For the text-containing cell, return its midpoint in [x, y] coordinate format. 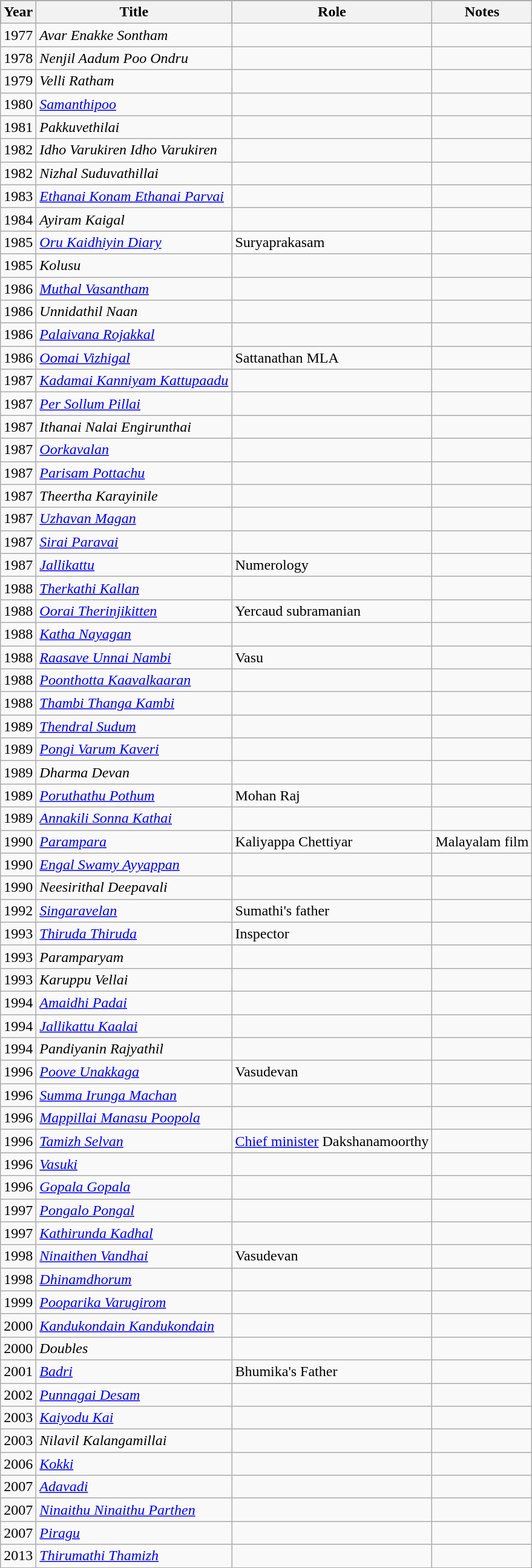
Inspector [332, 934]
Notes [482, 12]
1978 [18, 58]
1977 [18, 35]
Nenjil Aadum Poo Ondru [134, 58]
Piragu [134, 1533]
Neesirithal Deepavali [134, 888]
Malayalam film [482, 842]
Singaravelan [134, 911]
Paramparyam [134, 957]
Vasuki [134, 1164]
Poruthathu Pothum [134, 796]
Ninaithu Ninaithu Parthen [134, 1510]
1983 [18, 196]
Tamizh Selvan [134, 1141]
Vasu [332, 657]
Nilavil Kalangamillai [134, 1441]
Jallikattu [134, 565]
Ayiram Kaigal [134, 219]
Parampara [134, 842]
Pongi Varum Kaveri [134, 749]
Per Sollum Pillai [134, 404]
Chief minister Dakshanamoorthy [332, 1141]
Pandiyanin Rajyathil [134, 1049]
Kaiyodu Kai [134, 1418]
Avar Enakke Sontham [134, 35]
Suryaprakasam [332, 242]
Oomai Vizhigal [134, 358]
Kadamai Kanniyam Kattupaadu [134, 381]
Pakkuvethilai [134, 127]
Kolusu [134, 265]
Karuppu Vellai [134, 980]
Katha Nayagan [134, 634]
Thiruda Thiruda [134, 934]
Samanthipoo [134, 104]
Thambi Thanga Kambi [134, 703]
Ithanai Nalai Engirunthai [134, 427]
Velli Ratham [134, 81]
Uzhavan Magan [134, 519]
1999 [18, 1302]
Nizhal Suduvathillai [134, 173]
Idho Varukiren Idho Varukiren [134, 150]
Ninaithen Vandhai [134, 1256]
Annakili Sonna Kathai [134, 819]
Numerology [332, 565]
1981 [18, 127]
Palaivana Rojakkal [134, 335]
Gopala Gopala [134, 1187]
2001 [18, 1371]
Punnagai Desam [134, 1394]
Doubles [134, 1348]
1984 [18, 219]
Oorkavalan [134, 450]
Thendral Sudum [134, 726]
Engal Swamy Ayyappan [134, 865]
Raasave Unnai Nambi [134, 657]
Badri [134, 1371]
Theertha Karayinile [134, 496]
Role [332, 12]
2013 [18, 1556]
Kokki [134, 1464]
Muthal Vasantham [134, 289]
Thirumathi Thamizh [134, 1556]
Pooparika Varugirom [134, 1302]
Mohan Raj [332, 796]
Summa Irunga Machan [134, 1095]
Oru Kaidhiyin Diary [134, 242]
Dhinamdhorum [134, 1279]
Pongalo Pongal [134, 1210]
Sirai Paravai [134, 542]
Poonthotta Kaavalkaaran [134, 680]
Yercaud subramanian [332, 611]
Dharma Devan [134, 772]
Kathirunda Kadhal [134, 1233]
Kandukondain Kandukondain [134, 1325]
1980 [18, 104]
Year [18, 12]
Jallikattu Kaalai [134, 1026]
2006 [18, 1464]
Therkathi Kallan [134, 588]
Title [134, 12]
Sattanathan MLA [332, 358]
Mappillai Manasu Poopola [134, 1118]
Poove Unakkaga [134, 1072]
Bhumika's Father [332, 1371]
Oorai Therinjikitten [134, 611]
Adavadi [134, 1487]
Sumathi's father [332, 911]
2002 [18, 1394]
Kaliyappa Chettiyar [332, 842]
Parisam Pottachu [134, 473]
Ethanai Konam Ethanai Parvai [134, 196]
1979 [18, 81]
Amaidhi Padai [134, 1003]
Unnidathil Naan [134, 312]
1992 [18, 911]
